Determine the [X, Y] coordinate at the center of the cell enclosing the given text.  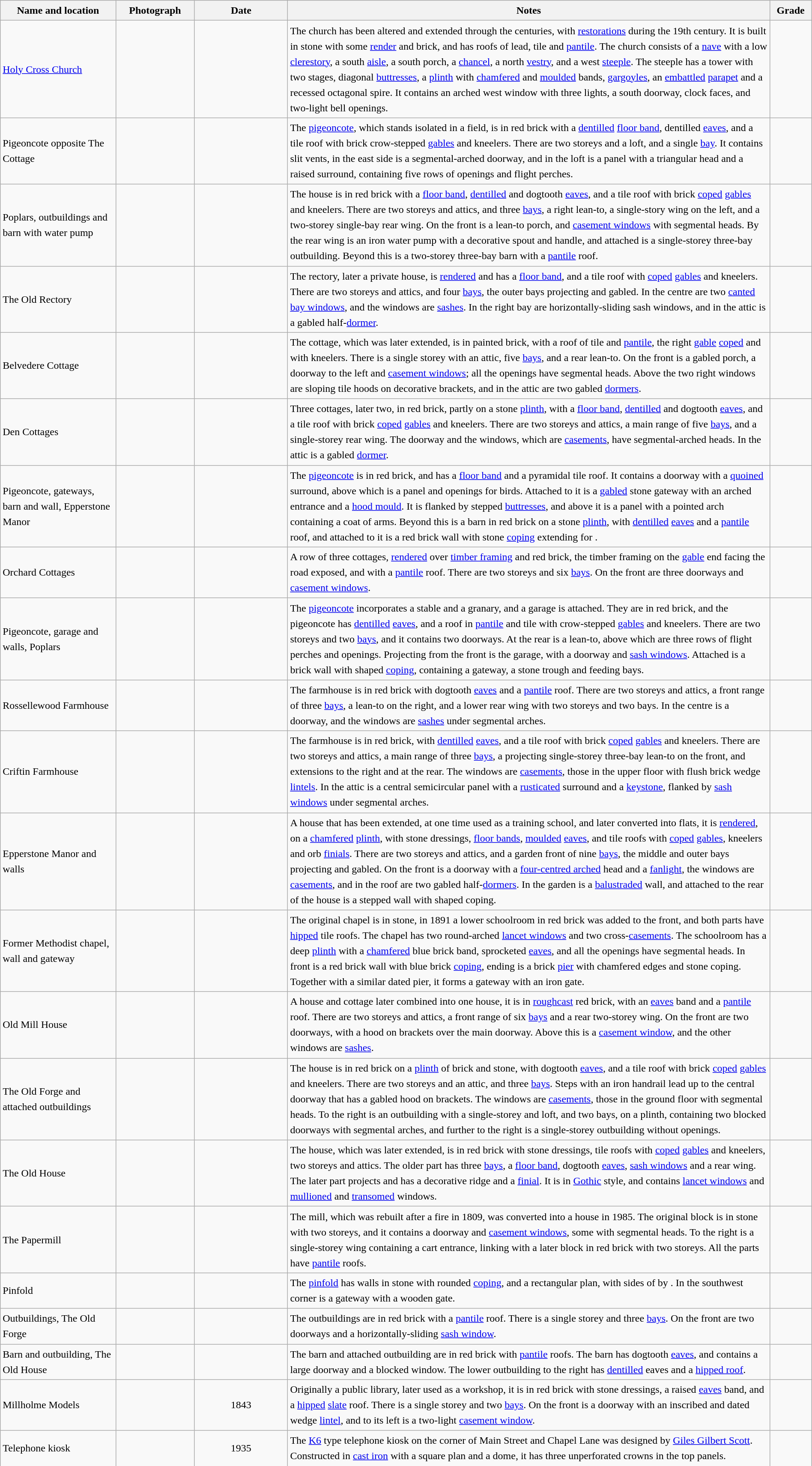
1843 [241, 1405]
1935 [241, 1448]
Barn and outbuilding, The Old House [58, 1362]
Pigeoncote, garage and walls, Poplars [58, 639]
Pigeoncote opposite The Cottage [58, 151]
Photograph [155, 10]
Old Mill House [58, 1025]
Telephone kiosk [58, 1448]
Holy Cross Church [58, 69]
The Old Forge and attached outbuildings [58, 1099]
The Papermill [58, 1239]
Grade [791, 10]
Pigeoncote, gateways, barn and wall, Epperstone Manor [58, 506]
The Old House [58, 1173]
Orchard Cottages [58, 572]
Outbuildings, The Old Forge [58, 1326]
Former Methodist chapel, wall and gateway [58, 951]
Pinfold [58, 1291]
Criftin Farmhouse [58, 772]
Poplars, outbuildings and barn with water pump [58, 225]
Den Cottages [58, 432]
The Old Rectory [58, 299]
Name and location [58, 10]
Epperstone Manor and walls [58, 862]
Date [241, 10]
Rossellewood Farmhouse [58, 705]
Millholme Models [58, 1405]
Notes [528, 10]
Belvedere Cottage [58, 366]
